Extract the (x, y) coordinate from the center of the cell holding the provided text.  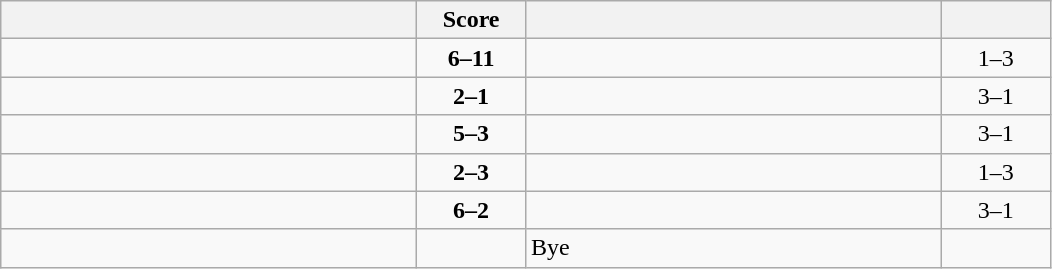
Score (472, 20)
2–3 (472, 172)
6–2 (472, 210)
Bye (733, 248)
2–1 (472, 96)
6–11 (472, 58)
5–3 (472, 134)
